Detect which cell encompasses the target text, then output its (X, Y) center coordinate. 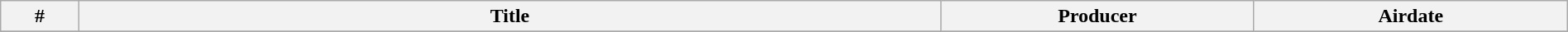
Title (509, 16)
Airdate (1411, 16)
Producer (1097, 16)
# (40, 16)
